Pinpoint the cell where the given text exists, returning its [X, Y] midpoint coordinate. 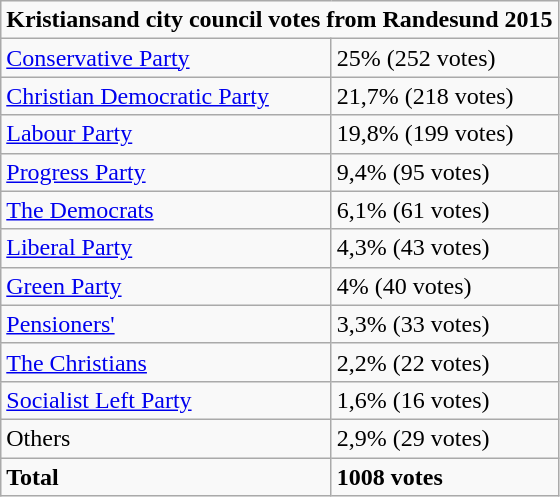
1008 votes [444, 477]
Pensioners' [166, 324]
Green Party [166, 286]
4,3% (43 votes) [444, 248]
3,3% (33 votes) [444, 324]
2,9% (29 votes) [444, 438]
Labour Party [166, 134]
Others [166, 438]
4% (40 votes) [444, 286]
6,1% (61 votes) [444, 210]
25% (252 votes) [444, 58]
Conservative Party [166, 58]
2,2% (22 votes) [444, 362]
21,7% (218 votes) [444, 96]
Progress Party [166, 172]
Socialist Left Party [166, 400]
9,4% (95 votes) [444, 172]
Total [166, 477]
The Christians [166, 362]
Kristiansand city council votes from Randesund 2015 [280, 20]
1,6% (16 votes) [444, 400]
Christian Democratic Party [166, 96]
The Democrats [166, 210]
Liberal Party [166, 248]
19,8% (199 votes) [444, 134]
